Extract the [X, Y] coordinate from the center of the cell holding the provided text.  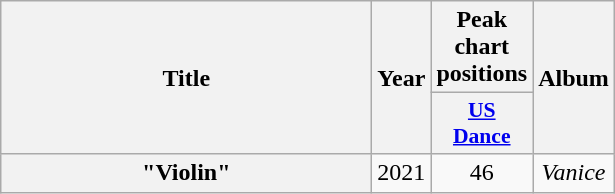
USDance [482, 124]
"Violin" [186, 173]
2021 [402, 173]
Peak chart positions [482, 47]
Year [402, 78]
46 [482, 173]
Album [574, 78]
Vanice [574, 173]
Title [186, 78]
